From the cell containing the given text, extract its center point as (X, Y) coordinate. 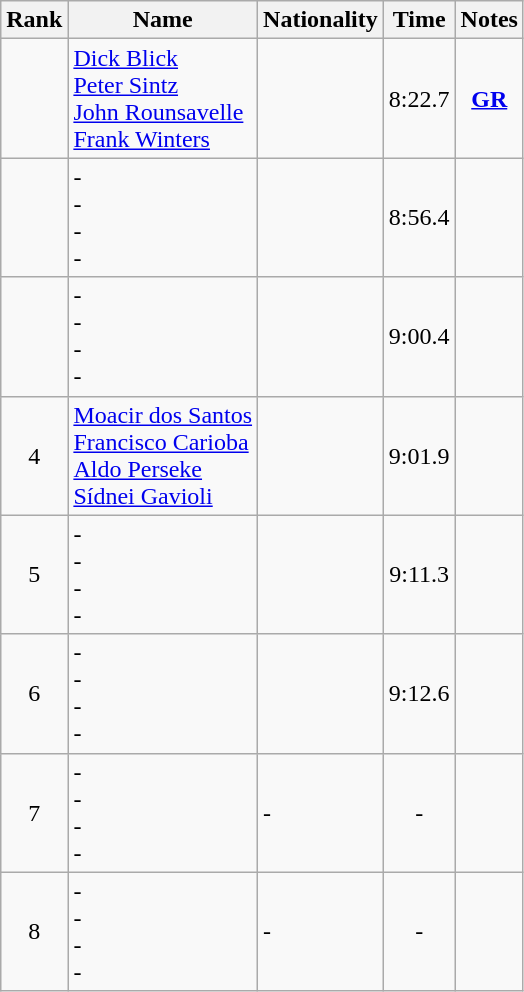
Time (419, 20)
8:56.4 (419, 218)
Nationality (321, 20)
GR (489, 98)
4 (34, 456)
Notes (489, 20)
9:12.6 (419, 694)
Dick Blick Peter Sintz John Rounsavelle Frank Winters (163, 98)
Rank (34, 20)
8 (34, 932)
9:11.3 (419, 574)
6 (34, 694)
9:00.4 (419, 336)
9:01.9 (419, 456)
Moacir dos Santos Francisco Carioba Aldo Perseke Sídnei Gavioli (163, 456)
Name (163, 20)
5 (34, 574)
7 (34, 812)
8:22.7 (419, 98)
